From the cell containing the given text, extract its center point as (X, Y) coordinate. 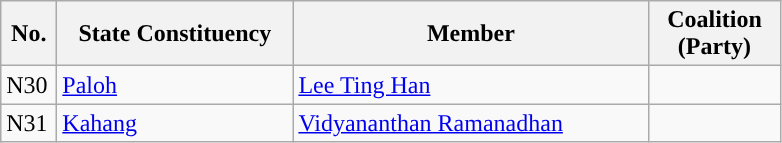
Paloh (175, 85)
N30 (29, 85)
Lee Ting Han (471, 85)
Coalition (Party) (714, 34)
State Constituency (175, 34)
Member (471, 34)
Vidyananthan Ramanadhan (471, 123)
Kahang (175, 123)
No. (29, 34)
N31 (29, 123)
